Locate the cell with the specified text and output its [x, y] center coordinate. 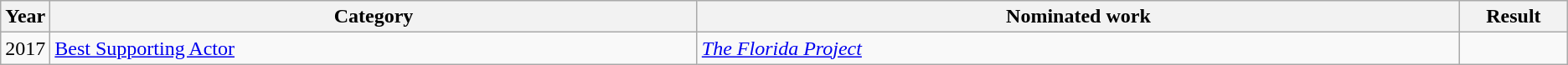
Year [25, 17]
Category [374, 17]
The Florida Project [1078, 48]
Best Supporting Actor [374, 48]
Nominated work [1078, 17]
2017 [25, 48]
Result [1514, 17]
